Provide the [x, y] coordinate of the cell's center where the given text is located.  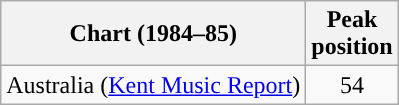
Australia (Kent Music Report) [154, 85]
Chart (1984–85) [154, 34]
54 [352, 85]
Peakposition [352, 34]
